Identify which cell holds the provided text, then report its (x, y) central coordinate. 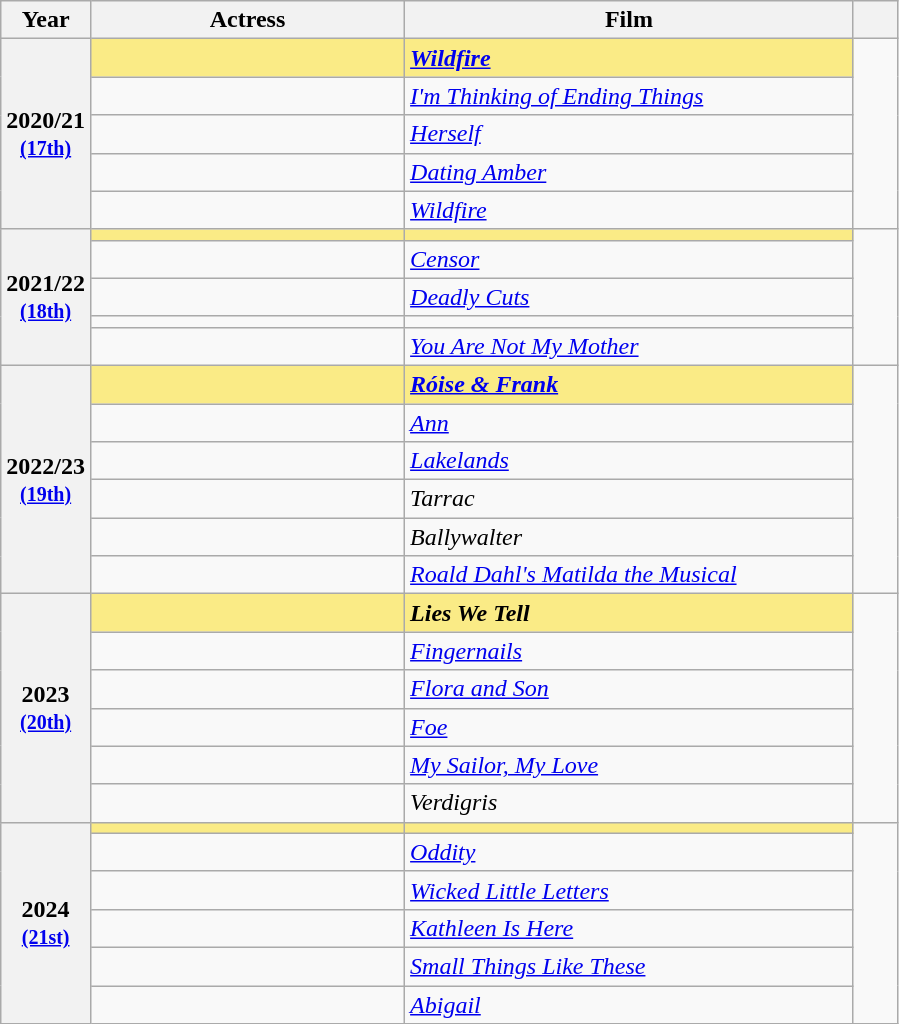
Tarrac (630, 499)
I'm Thinking of Ending Things (630, 96)
Wicked Little Letters (630, 890)
2024(21st) (46, 922)
Herself (630, 134)
Flora and Son (630, 689)
2020/21(17th) (46, 134)
You Are Not My Mother (630, 346)
2021/22(18th) (46, 297)
Censor (630, 259)
Small Things Like These (630, 966)
Kathleen Is Here (630, 928)
Foe (630, 727)
Ballywalter (630, 537)
Roald Dahl's Matilda the Musical (630, 575)
Dating Amber (630, 172)
Verdigris (630, 803)
2023(20th) (46, 708)
Abigail (630, 1005)
Ann (630, 423)
Year (46, 20)
Lies We Tell (630, 613)
Deadly Cuts (630, 297)
Fingernails (630, 651)
Róise & Frank (630, 384)
Oddity (630, 852)
My Sailor, My Love (630, 765)
Film (630, 20)
Lakelands (630, 461)
2022/23(19th) (46, 479)
Actress (247, 20)
